Provide the (x, y) coordinate of the cell's center where the given text is located.  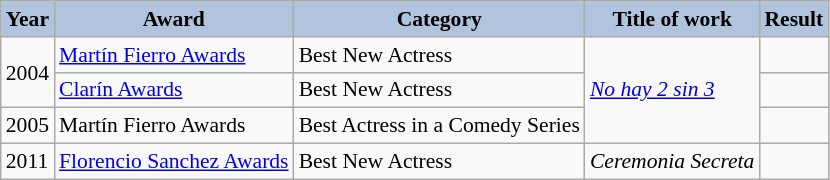
Category (440, 19)
No hay 2 sin 3 (672, 90)
Result (794, 19)
2004 (28, 72)
2011 (28, 162)
Clarín Awards (174, 90)
Year (28, 19)
Florencio Sanchez Awards (174, 162)
2005 (28, 126)
Best Actress in a Comedy Series (440, 126)
Title of work (672, 19)
Award (174, 19)
Ceremonia Secreta (672, 162)
